Determine the [X, Y] coordinate at the center of the cell enclosing the given text.  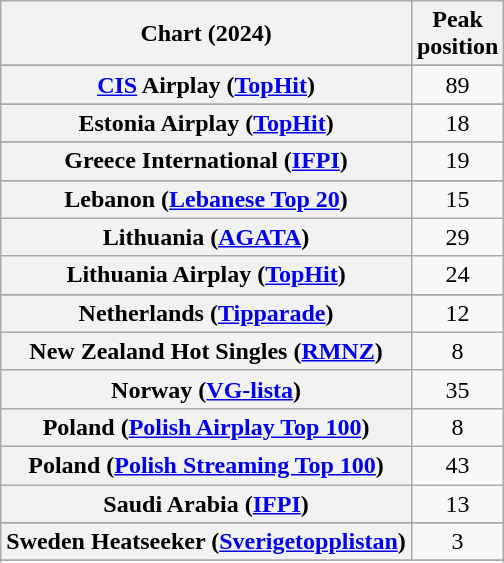
3 [457, 542]
12 [457, 313]
Chart (2024) [206, 34]
Estonia Airplay (TopHit) [206, 123]
24 [457, 275]
Saudi Arabia (IFPI) [206, 503]
29 [457, 237]
Norway (VG-lista) [206, 389]
18 [457, 123]
35 [457, 389]
New Zealand Hot Singles (RMNZ) [206, 351]
Sweden Heatseeker (Sverigetopplistan) [206, 542]
Lithuania (AGATA) [206, 237]
Lebanon (Lebanese Top 20) [206, 199]
Peakposition [457, 34]
Poland (Polish Airplay Top 100) [206, 427]
Greece International (IFPI) [206, 161]
89 [457, 85]
CIS Airplay (TopHit) [206, 85]
15 [457, 199]
Poland (Polish Streaming Top 100) [206, 465]
Netherlands (Tipparade) [206, 313]
19 [457, 161]
43 [457, 465]
Lithuania Airplay (TopHit) [206, 275]
13 [457, 503]
